Search for the cell housing the specified text and yield its [X, Y] center coordinate. 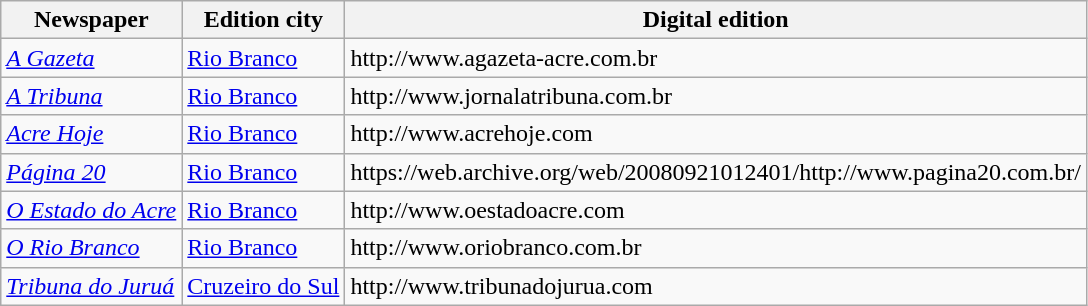
https://web.archive.org/web/20080921012401/http://www.pagina20.com.br/ [716, 172]
Cruzeiro do Sul [264, 286]
http://www.acrehoje.com [716, 134]
http://www.jornalatribuna.com.br [716, 96]
Newspaper [92, 20]
Página 20 [92, 172]
A Gazeta [92, 58]
http://www.oestadoacre.com [716, 210]
A Tribuna [92, 96]
Edition city [264, 20]
http://www.agazeta-acre.com.br [716, 58]
O Rio Branco [92, 248]
http://www.tribunadojurua.com [716, 286]
O Estado do Acre [92, 210]
Digital edition [716, 20]
http://www.oriobranco.com.br [716, 248]
Acre Hoje [92, 134]
Tribuna do Juruá [92, 286]
